Locate the cell with the specified text and output its [x, y] center coordinate. 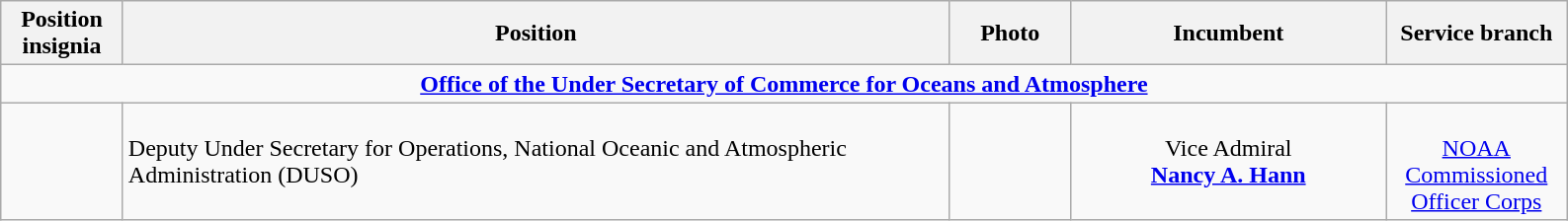
Position [536, 34]
Position insignia [62, 34]
Deputy Under Secretary for Operations, National Oceanic and Atmospheric Administration (DUSO) [536, 162]
NOAA Commissioned Officer Corps [1476, 162]
Incumbent [1229, 34]
Service branch [1476, 34]
Office of the Under Secretary of Commerce for Oceans and Atmosphere [784, 84]
Photo [1010, 34]
Vice AdmiralNancy A. Hann [1229, 162]
